For the text-containing cell, return its midpoint in (x, y) coordinate format. 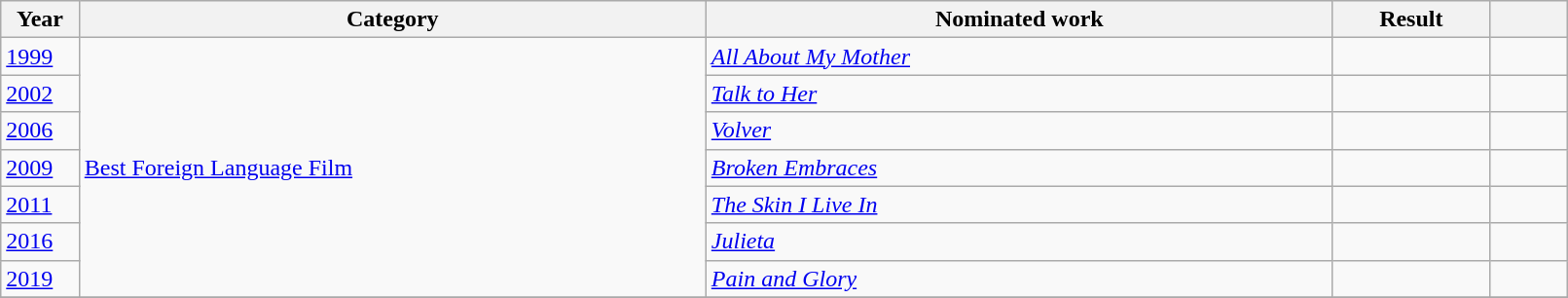
All About My Mother (1019, 56)
Best Foreign Language Film (392, 168)
2006 (40, 130)
Category (392, 19)
Volver (1019, 130)
Talk to Her (1019, 93)
1999 (40, 56)
Year (40, 19)
2019 (40, 279)
The Skin I Live In (1019, 205)
Nominated work (1019, 19)
Result (1411, 19)
2011 (40, 205)
2016 (40, 242)
Broken Embraces (1019, 168)
2002 (40, 93)
2009 (40, 168)
Julieta (1019, 242)
Pain and Glory (1019, 279)
